Return (X, Y) of the center of cell containing provided text 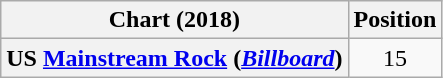
Position (395, 20)
Chart (2018) (174, 20)
US Mainstream Rock (Billboard) (174, 58)
15 (395, 58)
